Scan for the cell matching the given text and deliver its [X, Y] coordinate at center. 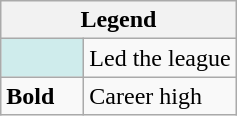
Bold [42, 96]
Led the league [160, 58]
Career high [160, 96]
Legend [118, 20]
